Extract the [X, Y] coordinate from the center of the cell holding the provided text.  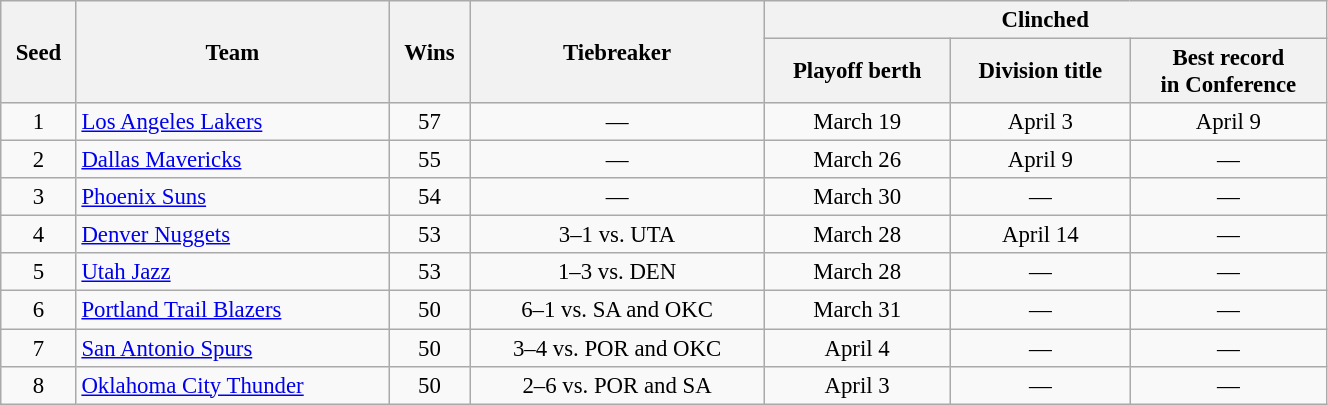
4 [38, 235]
1 [38, 122]
Tiebreaker [617, 52]
March 19 [858, 122]
Denver Nuggets [232, 235]
Portland Trail Blazers [232, 310]
8 [38, 385]
Oklahoma City Thunder [232, 385]
54 [430, 197]
Seed [38, 52]
Team [232, 52]
Phoenix Suns [232, 197]
Utah Jazz [232, 273]
April 14 [1040, 235]
3 [38, 197]
5 [38, 273]
3–4 vs. POR and OKC [617, 348]
Division title [1040, 72]
Clinched [1046, 20]
March 26 [858, 160]
6 [38, 310]
57 [430, 122]
2–6 vs. POR and SA [617, 385]
2 [38, 160]
1–3 vs. DEN [617, 273]
March 30 [858, 197]
Playoff berth [858, 72]
Los Angeles Lakers [232, 122]
7 [38, 348]
March 31 [858, 310]
San Antonio Spurs [232, 348]
6–1 vs. SA and OKC [617, 310]
55 [430, 160]
Dallas Mavericks [232, 160]
Wins [430, 52]
Best record in Conference [1228, 72]
April 4 [858, 348]
3–1 vs. UTA [617, 235]
